Find where the given text appears and provide that cell's center as (x, y) coordinate. 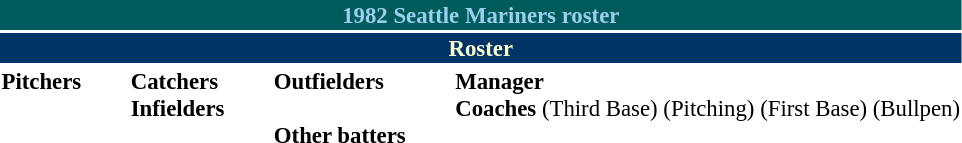
Roster (481, 48)
1982 Seattle Mariners roster (481, 15)
